Search for the cell housing the specified text and yield its (x, y) center coordinate. 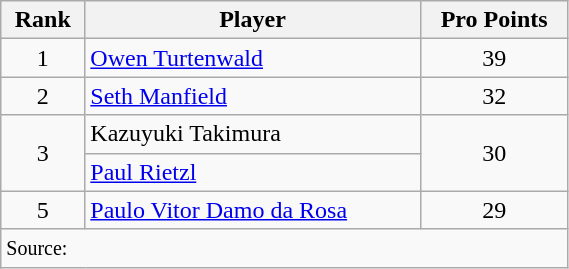
32 (494, 96)
29 (494, 210)
1 (43, 58)
30 (494, 153)
Owen Turtenwald (252, 58)
Seth Manfield (252, 96)
Paulo Vitor Damo da Rosa (252, 210)
Pro Points (494, 20)
39 (494, 58)
3 (43, 153)
Kazuyuki Takimura (252, 134)
Player (252, 20)
5 (43, 210)
Rank (43, 20)
Paul Rietzl (252, 172)
Source: (284, 248)
2 (43, 96)
